Determine the [x, y] coordinate at the center of the cell enclosing the given text.  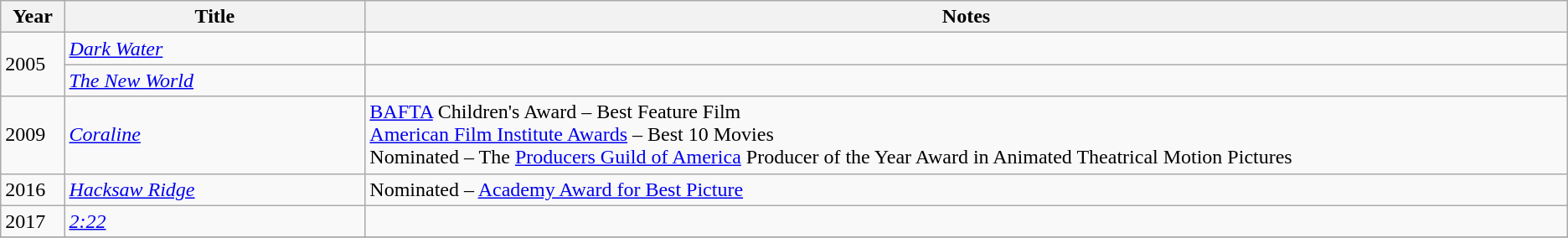
2009 [33, 135]
Notes [967, 17]
2017 [33, 221]
Hacksaw Ridge [214, 189]
Nominated – Academy Award for Best Picture [967, 189]
Coraline [214, 135]
Dark Water [214, 49]
Year [33, 17]
Title [214, 17]
2016 [33, 189]
2005 [33, 65]
The New World [214, 80]
2:22 [214, 221]
